From the cell containing the given text, extract its center point as [X, Y] coordinate. 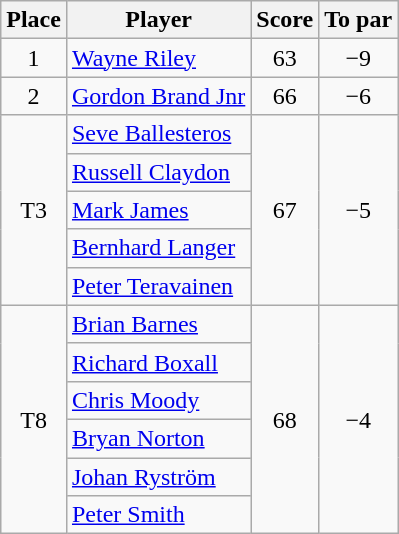
68 [285, 419]
Mark James [158, 210]
Bryan Norton [158, 438]
Player [158, 20]
Gordon Brand Jnr [158, 96]
−5 [358, 210]
Score [285, 20]
−4 [358, 419]
Chris Moody [158, 400]
67 [285, 210]
−6 [358, 96]
Seve Ballesteros [158, 134]
T8 [34, 419]
2 [34, 96]
−9 [358, 58]
To par [358, 20]
Peter Smith [158, 515]
Johan Ryström [158, 477]
1 [34, 58]
Richard Boxall [158, 362]
Bernhard Langer [158, 248]
Brian Barnes [158, 324]
Wayne Riley [158, 58]
66 [285, 96]
Place [34, 20]
T3 [34, 210]
63 [285, 58]
Russell Claydon [158, 172]
Peter Teravainen [158, 286]
